Output the (X, Y) coordinate of the center of the cell containing the given text.  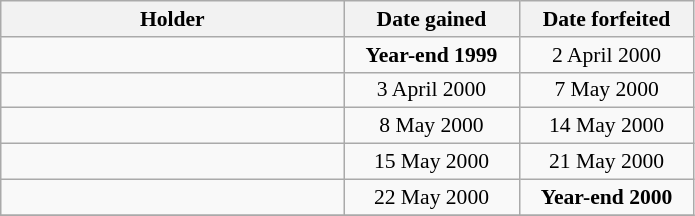
Date gained (432, 19)
7 May 2000 (606, 90)
2 April 2000 (606, 55)
21 May 2000 (606, 162)
8 May 2000 (432, 126)
Holder (172, 19)
15 May 2000 (432, 162)
14 May 2000 (606, 126)
Date forfeited (606, 19)
3 April 2000 (432, 90)
Year-end 1999 (432, 55)
Year-end 2000 (606, 197)
22 May 2000 (432, 197)
